Identify which cell holds the provided text, then report its (x, y) central coordinate. 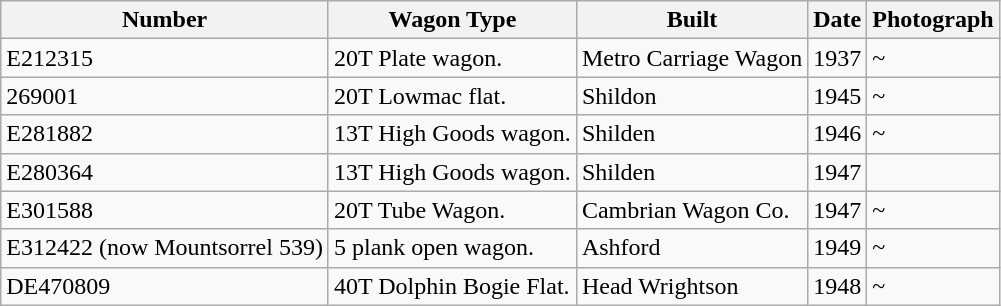
E312422 (now Mountsorrel 539) (165, 248)
Date (838, 20)
20T Lowmac flat. (452, 96)
20T Plate wagon. (452, 58)
269001 (165, 96)
1946 (838, 134)
Built (692, 20)
Metro Carriage Wagon (692, 58)
40T Dolphin Bogie Flat. (452, 286)
Ashford (692, 248)
20T Tube Wagon. (452, 210)
Photograph (933, 20)
1945 (838, 96)
E281882 (165, 134)
1949 (838, 248)
E280364 (165, 172)
E212315 (165, 58)
Number (165, 20)
Wagon Type (452, 20)
Head Wrightson (692, 286)
1937 (838, 58)
E301588 (165, 210)
5 plank open wagon. (452, 248)
Cambrian Wagon Co. (692, 210)
1948 (838, 286)
Shildon (692, 96)
DE470809 (165, 286)
